Extract the (X, Y) coordinate from the center of the cell holding the provided text.  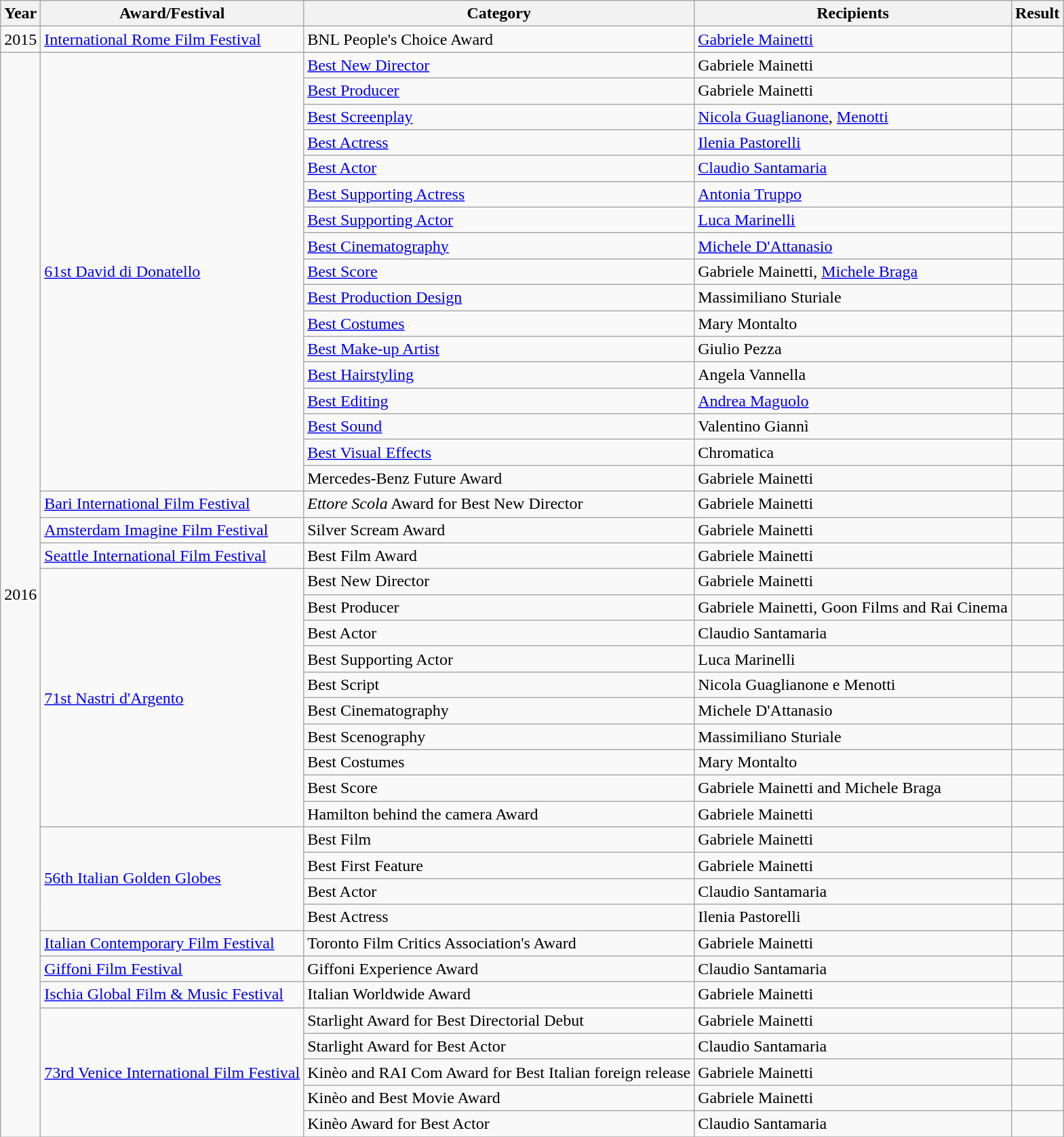
Kinèo and RAI Com Award for Best Italian foreign release (499, 1072)
Best Film Award (499, 556)
Gabriele Mainetti and Michele Braga (853, 788)
Amsterdam Imagine Film Festival (172, 530)
Mercedes-Benz Future Award (499, 478)
Andrea Maguolo (853, 401)
Italian Worldwide Award (499, 995)
Best Film (499, 840)
Chromatica (853, 452)
Toronto Film Critics Association's Award (499, 943)
Giulio Pezza (853, 349)
61st David di Donatello (172, 271)
Kinèo and Best Movie Award (499, 1098)
Best Scenography (499, 736)
Valentino Giannì (853, 427)
73rd Venice International Film Festival (172, 1072)
Starlight Award for Best Directorial Debut (499, 1020)
Recipients (853, 14)
Result (1037, 14)
Silver Scream Award (499, 530)
71st Nastri d'Argento (172, 697)
Giffoni Experience Award (499, 969)
Best Script (499, 685)
BNL People's Choice Award (499, 39)
Best Editing (499, 401)
2015 (20, 39)
International Rome Film Festival (172, 39)
Best Visual Effects (499, 452)
56th Italian Golden Globes (172, 879)
Gabriele Mainetti, Michele Braga (853, 271)
2016 (20, 594)
Nicola Guaglianone e Menotti (853, 685)
Best Hairstyling (499, 375)
Best First Feature (499, 866)
Gabriele Mainetti, Goon Films and Rai Cinema (853, 607)
Best Supporting Actress (499, 194)
Best Production Design (499, 297)
Ettore Scola Award for Best New Director (499, 504)
Best Sound (499, 427)
Award/Festival (172, 14)
Italian Contemporary Film Festival (172, 943)
Seattle International Film Festival (172, 556)
Starlight Award for Best Actor (499, 1046)
Ischia Global Film & Music Festival (172, 995)
Angela Vannella (853, 375)
Giffoni Film Festival (172, 969)
Hamilton behind the camera Award (499, 814)
Antonia Truppo (853, 194)
Category (499, 14)
Nicola Guaglianone, Menotti (853, 117)
Bari International Film Festival (172, 504)
Year (20, 14)
Best Make-up Artist (499, 349)
Best Screenplay (499, 117)
Kinèo Award for Best Actor (499, 1123)
